Pinpoint the cell where the given text exists, returning its [x, y] midpoint coordinate. 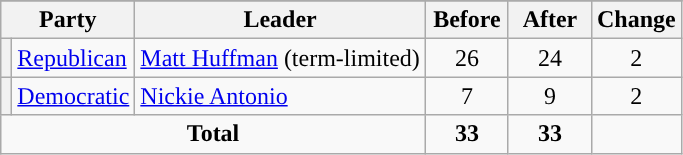
Republican [74, 58]
After [550, 20]
Total [214, 134]
24 [550, 58]
Before [466, 20]
Party [68, 20]
7 [466, 96]
Nickie Antonio [280, 96]
Democratic [74, 96]
Change [636, 20]
Matt Huffman (term-limited) [280, 58]
26 [466, 58]
9 [550, 96]
Leader [280, 20]
